Determine the (x, y) coordinate at the center of the cell enclosing the given text.  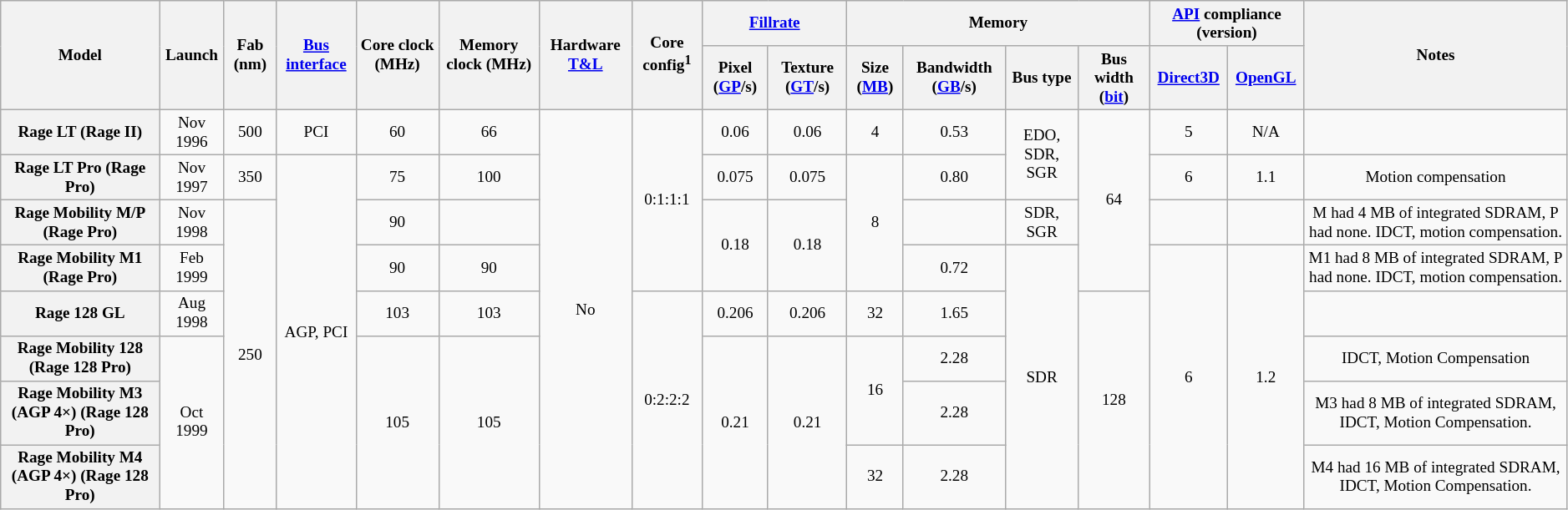
0.80 (954, 177)
Rage Mobility M1 (Rage Pro) (80, 268)
60 (398, 132)
0:1:1:1 (667, 200)
75 (398, 177)
Nov 1997 (192, 177)
Rage LT Pro (Rage Pro) (80, 177)
0:2:2:2 (667, 400)
M4 had 16 MB of integrated SDRAM, IDCT, Motion Compensation. (1435, 477)
Bandwidth (GB/s) (954, 78)
SDR, SGR (1042, 223)
1.65 (954, 313)
0.53 (954, 132)
5 (1188, 132)
Memory (998, 23)
Core config1 (667, 55)
Model (80, 55)
Launch (192, 55)
SDR (1042, 377)
Fab (nm) (251, 55)
8 (875, 222)
Rage Mobility 128 (Rage 128 Pro) (80, 358)
Memory clock (MHz) (489, 55)
250 (251, 355)
M1 had 8 MB of integrated SDRAM, P had none. IDCT, motion compensation. (1435, 268)
350 (251, 177)
Nov 1996 (192, 132)
IDCT, Motion Compensation (1435, 358)
Rage LT (Rage II) (80, 132)
No (585, 309)
Bus width (bit) (1114, 78)
Rage 128 GL (80, 313)
500 (251, 132)
1.2 (1266, 377)
Rage Mobility M3 (AGP 4×) (Rage 128 Pro) (80, 412)
PCI (316, 132)
Feb 1999 (192, 268)
AGP, PCI (316, 331)
API compliance (version) (1226, 23)
16 (875, 391)
1.1 (1266, 177)
Size (MB) (875, 78)
M had 4 MB of integrated SDRAM, P had none. IDCT, motion compensation. (1435, 223)
Rage Mobility M/P (Rage Pro) (80, 223)
66 (489, 132)
Notes (1435, 55)
OpenGL (1266, 78)
4 (875, 132)
0.72 (954, 268)
N/A (1266, 132)
64 (1114, 200)
Direct3D (1188, 78)
Texture (GT/s) (807, 78)
EDO, SDR, SGR (1042, 154)
Bus interface (316, 55)
Rage Mobility M4 (AGP 4×) (Rage 128 Pro) (80, 477)
Core clock (MHz) (398, 55)
128 (1114, 400)
Motion compensation (1435, 177)
Oct 1999 (192, 422)
Nov 1998 (192, 223)
Fillrate (775, 23)
Aug 1998 (192, 313)
Bus type (1042, 78)
Hardware T&L (585, 55)
100 (489, 177)
M3 had 8 MB of integrated SDRAM, IDCT, Motion Compensation. (1435, 412)
Pixel (GP/s) (735, 78)
